Provide the (X, Y) coordinate of the cell's center where the given text is located.  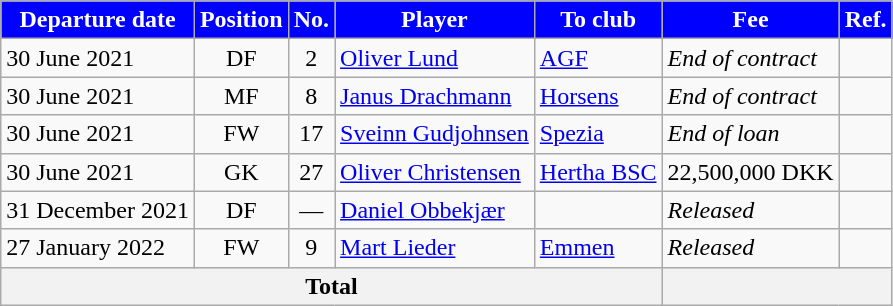
Daniel Obbekjær (435, 210)
End of loan (750, 134)
22,500,000 DKK (750, 172)
AGF (598, 58)
GK (241, 172)
17 (311, 134)
To club (598, 20)
Hertha BSC (598, 172)
31 December 2021 (98, 210)
Fee (750, 20)
27 January 2022 (98, 248)
Horsens (598, 96)
Spezia (598, 134)
Departure date (98, 20)
27 (311, 172)
Position (241, 20)
Emmen (598, 248)
9 (311, 248)
MF (241, 96)
Oliver Lund (435, 58)
Total (332, 286)
Player (435, 20)
8 (311, 96)
2 (311, 58)
Janus Drachmann (435, 96)
— (311, 210)
Mart Lieder (435, 248)
No. (311, 20)
Sveinn Gudjohnsen (435, 134)
Oliver Christensen (435, 172)
Ref. (866, 20)
